Extract the (x, y) coordinate from the center of the cell holding the provided text.  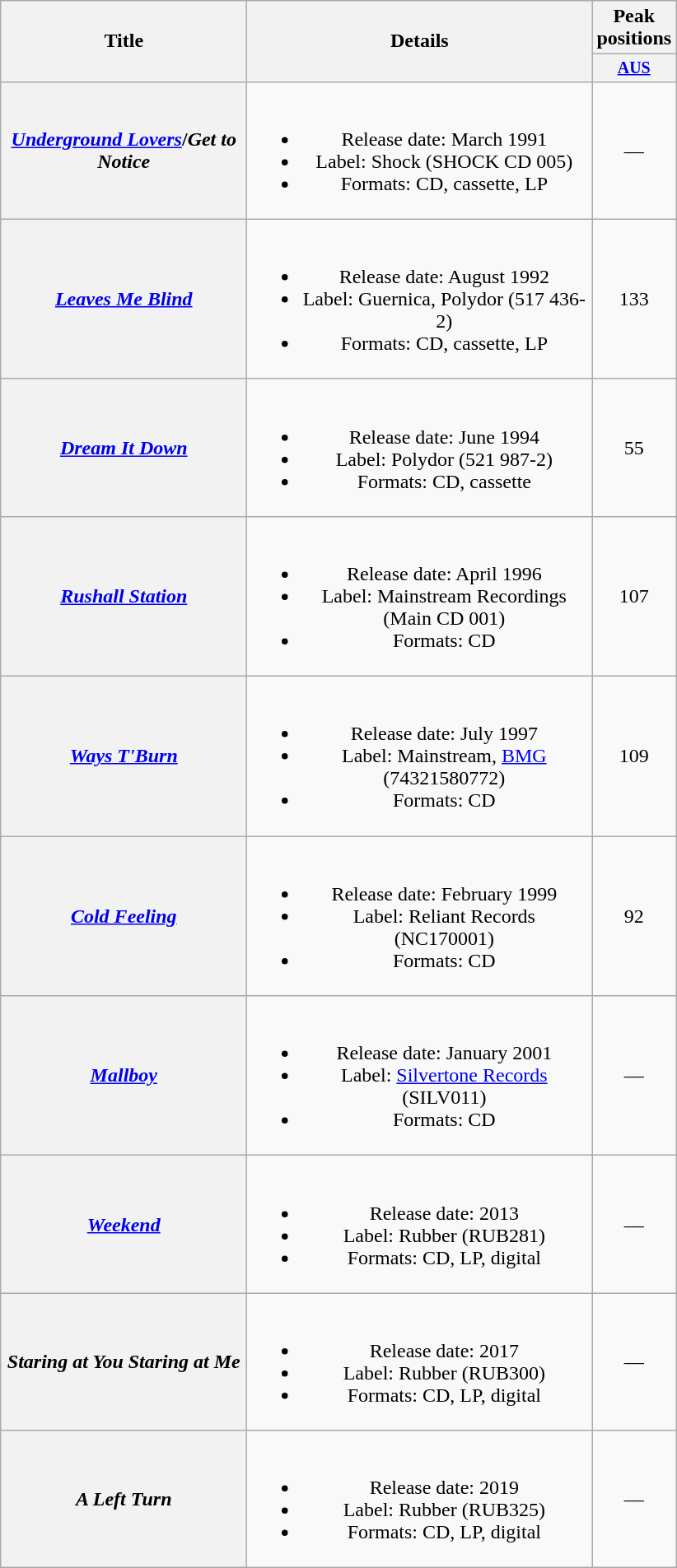
AUS (634, 67)
Title (124, 41)
Dream It Down (124, 448)
109 (634, 756)
A Left Turn (124, 1500)
Release date: April 1996Label: Mainstream Recordings (Main CD 001)Formats: CD (420, 596)
Release date: 2013Label: Rubber (RUB281)Formats: CD, LP, digital (420, 1225)
Staring at You Staring at Me (124, 1361)
Underground Lovers/Get to Notice (124, 150)
Release date: June 1994Label: Polydor (521 987-2)Formats: CD, cassette (420, 448)
Release date: 2019Label: Rubber (RUB325)Formats: CD, LP, digital (420, 1500)
Release date: February 1999Label: Reliant Records (NC170001)Formats: CD (420, 916)
Cold Feeling (124, 916)
55 (634, 448)
Release date: July 1997Label: Mainstream, BMG (74321580772)Formats: CD (420, 756)
Ways T'Burn (124, 756)
Weekend (124, 1225)
133 (634, 299)
Peak positions (634, 28)
Mallboy (124, 1076)
Release date: 2017Label: Rubber (RUB300)Formats: CD, LP, digital (420, 1361)
Leaves Me Blind (124, 299)
Rushall Station (124, 596)
92 (634, 916)
Details (420, 41)
107 (634, 596)
Release date: August 1992Label: Guernica, Polydor (517 436-2)Formats: CD, cassette, LP (420, 299)
Release date: January 2001Label: Silvertone Records (SILV011)Formats: CD (420, 1076)
Release date: March 1991Label: Shock (SHOCK CD 005)Formats: CD, cassette, LP (420, 150)
